Identify which cell holds the provided text, then report its [x, y] central coordinate. 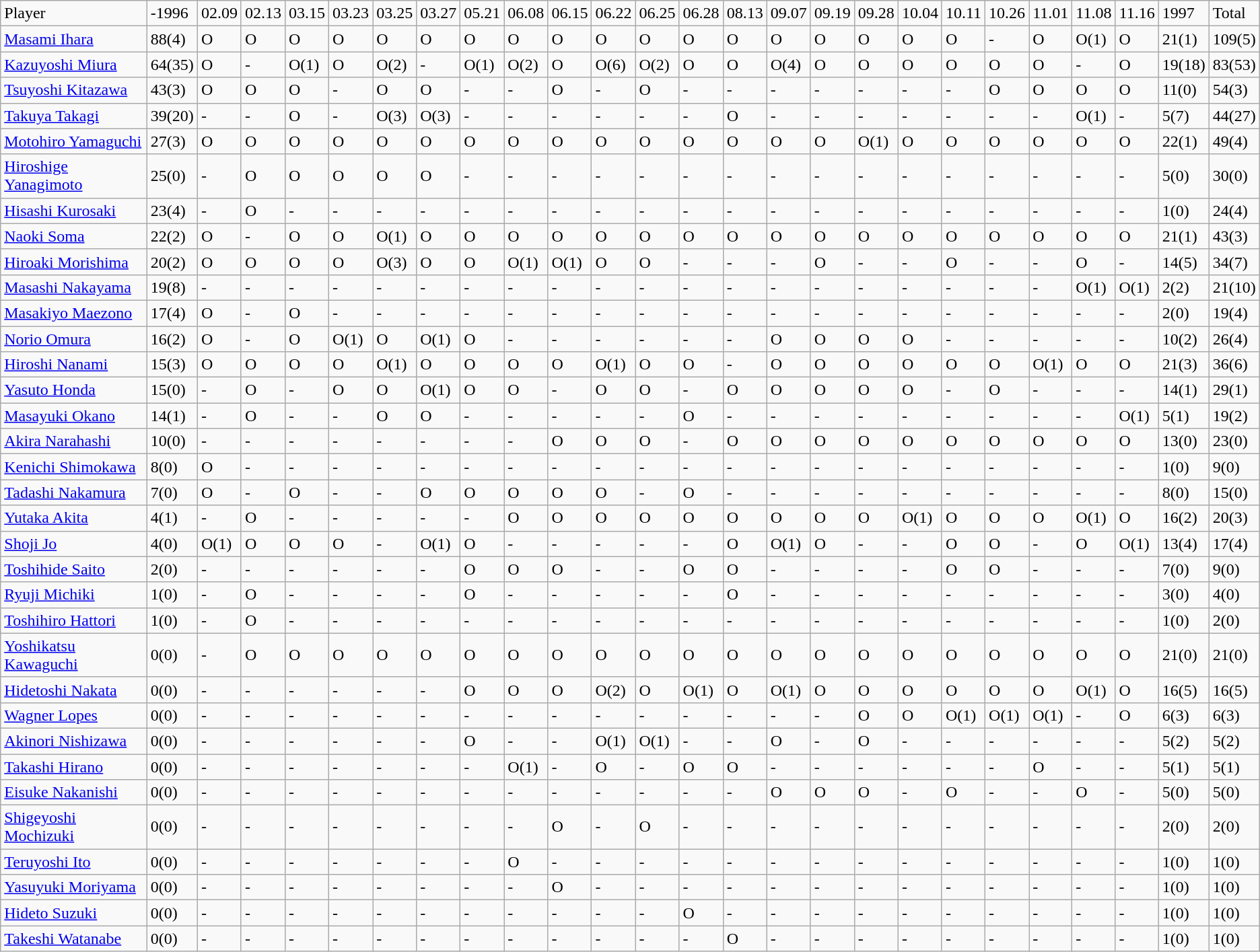
1997 [1183, 13]
Yoshikatsu Kawaguchi [74, 655]
Masayuki Okano [74, 416]
Eisuke Nakanishi [74, 793]
03.25 [394, 13]
-1996 [172, 13]
Shigeyoshi Mochizuki [74, 828]
21(10) [1234, 287]
27(3) [172, 141]
10.26 [1007, 13]
5(7) [1183, 116]
30(0) [1234, 176]
Yasuto Honda [74, 390]
Player [74, 13]
06.28 [701, 13]
Hidetoshi Nakata [74, 690]
36(6) [1234, 365]
Tsuyoshi Kitazawa [74, 90]
Takeshi Watanabe [74, 939]
83(53) [1234, 65]
09.07 [789, 13]
Kenichi Shimokawa [74, 467]
Motohiro Yamaguchi [74, 141]
Toshihiro Hattori [74, 620]
20(2) [172, 262]
Ryuji Michiki [74, 595]
Takashi Hirano [74, 766]
Hideto Suzuki [74, 913]
23(4) [172, 211]
Total [1234, 13]
19(18) [1183, 65]
54(3) [1234, 90]
21(3) [1183, 365]
13(4) [1183, 544]
06.25 [657, 13]
13(0) [1183, 441]
O(6) [614, 65]
22(1) [1183, 141]
03.15 [307, 13]
14(5) [1183, 262]
Masakiyo Maezono [74, 313]
Teruyoshi Ito [74, 862]
Naoki Soma [74, 236]
06.15 [569, 13]
Hiroaki Morishima [74, 262]
29(1) [1234, 390]
Hiroshi Nanami [74, 365]
88(4) [172, 39]
Yutaka Akita [74, 518]
2(2) [1183, 287]
09.19 [832, 13]
Hiroshige Yanagimoto [74, 176]
64(35) [172, 65]
15(3) [172, 365]
19(2) [1234, 416]
10.04 [919, 13]
Masashi Nakayama [74, 287]
Shoji Jo [74, 544]
11.01 [1051, 13]
11.08 [1094, 13]
3(0) [1183, 595]
10(2) [1183, 338]
19(8) [172, 287]
02.09 [219, 13]
03.23 [351, 13]
09.28 [876, 13]
10.11 [963, 13]
O(4) [789, 65]
Tadashi Nakamura [74, 492]
22(2) [172, 236]
19(4) [1234, 313]
08.13 [744, 13]
Akira Narahashi [74, 441]
06.08 [526, 13]
11(0) [1183, 90]
4(1) [172, 518]
44(27) [1234, 116]
03.27 [439, 13]
49(4) [1234, 141]
Toshihide Saito [74, 569]
23(0) [1234, 441]
Takuya Takagi [74, 116]
Hisashi Kurosaki [74, 211]
39(20) [172, 116]
Masami Ihara [74, 39]
11.16 [1137, 13]
05.21 [482, 13]
26(4) [1234, 338]
24(4) [1234, 211]
20(3) [1234, 518]
34(7) [1234, 262]
109(5) [1234, 39]
10(0) [172, 441]
Kazuyoshi Miura [74, 65]
Akinori Nishizawa [74, 741]
06.22 [614, 13]
25(0) [172, 176]
Wagner Lopes [74, 715]
02.13 [262, 13]
Yasuyuki Moriyama [74, 887]
Norio Omura [74, 338]
